Pinpoint the cell where the given text exists, returning its [x, y] midpoint coordinate. 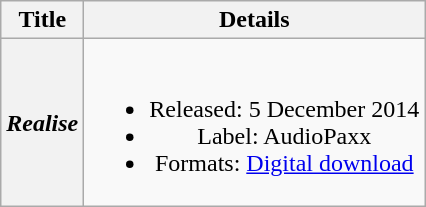
Details [254, 20]
Realise [42, 122]
Title [42, 20]
Released: 5 December 2014Label: AudioPaxxFormats: Digital download [254, 122]
